Scan for the cell matching the given text and deliver its [x, y] coordinate at center. 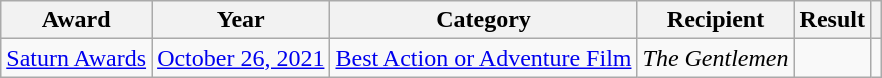
Category [484, 20]
The Gentlemen [716, 58]
October 26, 2021 [241, 58]
Year [241, 20]
Best Action or Adventure Film [484, 58]
Saturn Awards [76, 58]
Result [832, 20]
Recipient [716, 20]
Award [76, 20]
